Scan for the cell matching the given text and deliver its (x, y) coordinate at center. 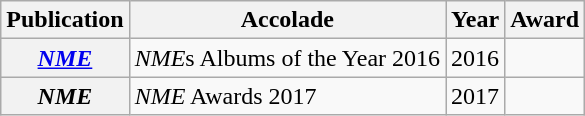
Accolade (287, 20)
2016 (476, 58)
NME Awards 2017 (287, 96)
2017 (476, 96)
Year (476, 20)
NMEs Albums of the Year 2016 (287, 58)
Award (545, 20)
Publication (65, 20)
